Locate the cell with the specified text and output its (X, Y) center coordinate. 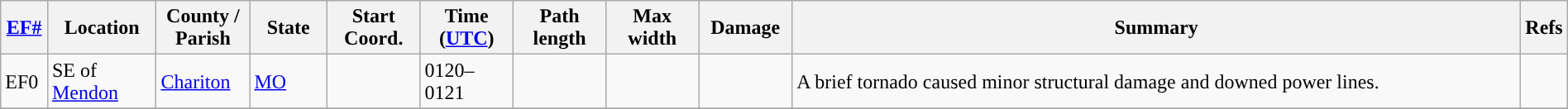
EF0 (25, 81)
EF# (25, 28)
A brief tornado caused minor structural damage and downed power lines. (1156, 81)
Location (102, 28)
Chariton (203, 81)
SE of Mendon (102, 81)
Time (UTC) (466, 28)
0120–0121 (466, 81)
State (289, 28)
County / Parish (203, 28)
Damage (746, 28)
MO (289, 81)
Refs (1545, 28)
Summary (1156, 28)
Max width (653, 28)
Path length (559, 28)
Start Coord. (374, 28)
